Capture the cell that displays the provided text and extract its (X, Y) central coordinate. 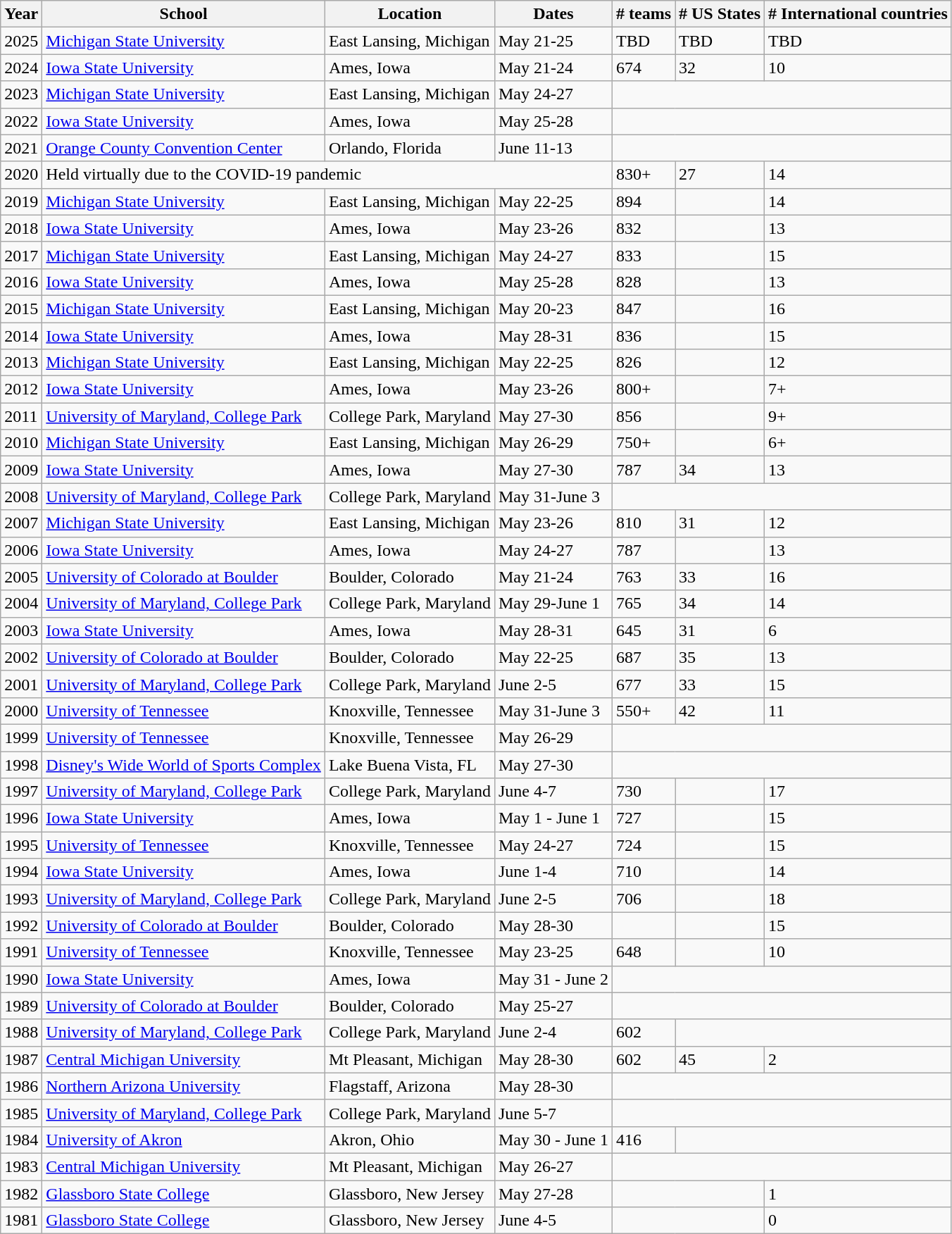
648 (644, 952)
11 (858, 711)
# International countries (858, 14)
University of Akron (184, 1140)
1995 (21, 845)
1990 (21, 979)
710 (644, 872)
1989 (21, 1006)
2010 (21, 443)
May 31 - June 2 (553, 979)
674 (644, 68)
2018 (21, 228)
1985 (21, 1113)
1998 (21, 764)
May 27-28 (553, 1194)
May 26-27 (553, 1166)
1982 (21, 1194)
2 (858, 1059)
June 5-7 (553, 1113)
2011 (21, 416)
2016 (21, 282)
2004 (21, 604)
May 25-27 (553, 1006)
Location (410, 14)
6+ (858, 443)
2013 (21, 363)
Dates (553, 14)
May 23-25 (553, 952)
765 (644, 604)
2019 (21, 201)
1984 (21, 1140)
2003 (21, 630)
27 (720, 175)
550+ (644, 711)
2014 (21, 336)
2000 (21, 711)
7+ (858, 389)
Northern Arizona University (184, 1086)
706 (644, 899)
677 (644, 684)
Flagstaff, Arizona (410, 1086)
May 29-June 1 (553, 604)
2022 (21, 121)
2023 (21, 94)
2005 (21, 577)
830+ (644, 175)
724 (644, 845)
832 (644, 228)
836 (644, 336)
1981 (21, 1221)
May 21-25 (553, 41)
2001 (21, 684)
9+ (858, 416)
Lake Buena Vista, FL (410, 764)
800+ (644, 389)
2006 (21, 550)
687 (644, 657)
May 30 - June 1 (553, 1140)
645 (644, 630)
42 (720, 711)
1 (858, 1194)
810 (644, 523)
2009 (21, 470)
750+ (644, 443)
45 (720, 1059)
2015 (21, 308)
1996 (21, 818)
828 (644, 282)
2021 (21, 148)
2017 (21, 255)
847 (644, 308)
Orlando, Florida (410, 148)
1987 (21, 1059)
# teams (644, 14)
1992 (21, 925)
2007 (21, 523)
416 (644, 1140)
June 4-7 (553, 792)
763 (644, 577)
2024 (21, 68)
32 (720, 68)
1983 (21, 1166)
2025 (21, 41)
1988 (21, 1033)
1994 (21, 872)
727 (644, 818)
17 (858, 792)
1997 (21, 792)
1986 (21, 1086)
School (184, 14)
May 1 - June 1 (553, 818)
0 (858, 1221)
June 2-4 (553, 1033)
1993 (21, 899)
730 (644, 792)
2002 (21, 657)
18 (858, 899)
6 (858, 630)
833 (644, 255)
Orange County Convention Center (184, 148)
826 (644, 363)
2012 (21, 389)
35 (720, 657)
June 11-13 (553, 148)
1999 (21, 737)
856 (644, 416)
2008 (21, 497)
1991 (21, 952)
May 20-23 (553, 308)
894 (644, 201)
Year (21, 14)
2020 (21, 175)
June 4-5 (553, 1221)
Disney's Wide World of Sports Complex (184, 764)
# US States (720, 14)
Akron, Ohio (410, 1140)
June 1-4 (553, 872)
Held virtually due to the COVID-19 pandemic (327, 175)
